Identify which cell holds the provided text, then report its (x, y) central coordinate. 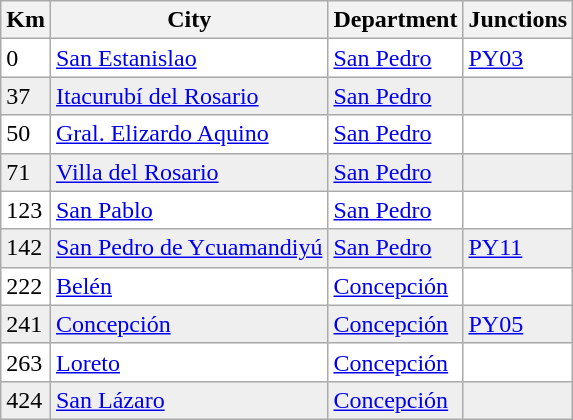
Villa del Rosario (188, 172)
Km (26, 20)
Junctions (518, 20)
50 (26, 134)
PY05 (518, 324)
142 (26, 248)
Itacurubí del Rosario (188, 96)
Department (396, 20)
37 (26, 96)
Loreto (188, 362)
Belén (188, 286)
123 (26, 210)
71 (26, 172)
PY03 (518, 58)
San Lázaro (188, 400)
San Pablo (188, 210)
PY11 (518, 248)
Gral. Elizardo Aquino (188, 134)
263 (26, 362)
0 (26, 58)
222 (26, 286)
241 (26, 324)
City (188, 20)
San Estanislao (188, 58)
424 (26, 400)
San Pedro de Ycuamandiyú (188, 248)
